Scan for the cell matching the given text and deliver its [X, Y] coordinate at center. 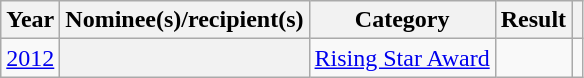
Nominee(s)/recipient(s) [184, 20]
2012 [30, 58]
Year [30, 20]
Category [402, 20]
Result [533, 20]
Rising Star Award [402, 58]
